Identify which cell holds the provided text, then report its (x, y) central coordinate. 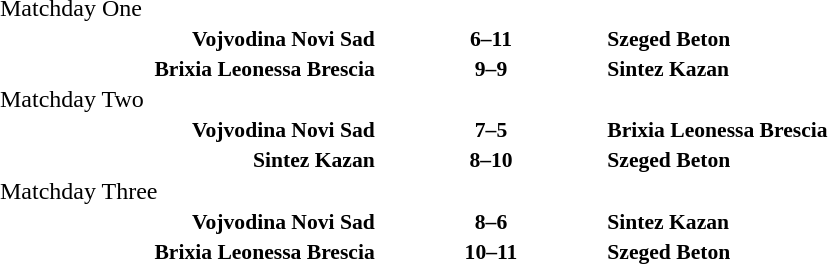
7–5 (492, 130)
8–10 (492, 160)
8–6 (492, 222)
6–11 (492, 38)
9–9 (492, 68)
